Return [x, y] of the center of cell containing provided text 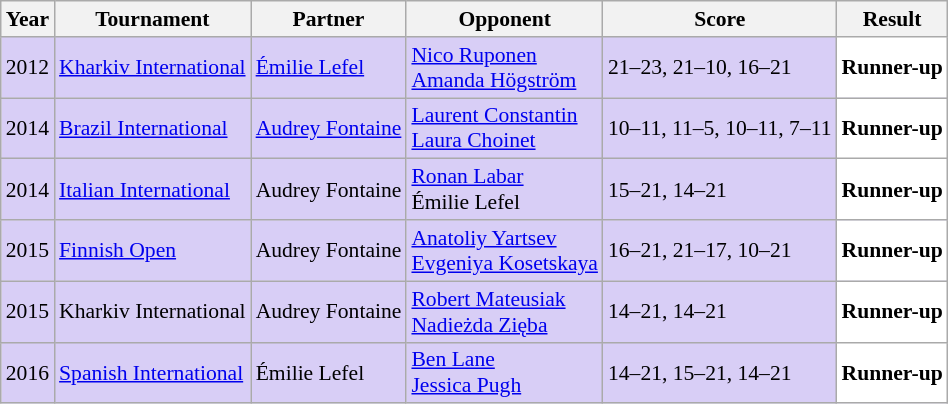
Tournament [152, 19]
Italian International [152, 190]
Spanish International [152, 372]
10–11, 11–5, 10–11, 7–11 [720, 128]
Ben Lane Jessica Pugh [504, 372]
Robert Mateusiak Nadieżda Zięba [504, 312]
Nico Ruponen Amanda Högström [504, 68]
Finnish Open [152, 250]
14–21, 14–21 [720, 312]
Year [28, 19]
21–23, 21–10, 16–21 [720, 68]
Ronan Labar Émilie Lefel [504, 190]
15–21, 14–21 [720, 190]
2016 [28, 372]
Score [720, 19]
14–21, 15–21, 14–21 [720, 372]
Partner [329, 19]
Laurent Constantin Laura Choinet [504, 128]
16–21, 21–17, 10–21 [720, 250]
Result [892, 19]
2012 [28, 68]
Brazil International [152, 128]
Anatoliy Yartsev Evgeniya Kosetskaya [504, 250]
Opponent [504, 19]
